Determine the [x, y] coordinate at the center of the cell enclosing the given text.  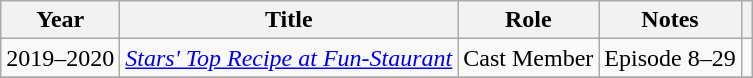
Stars' Top Recipe at Fun-Staurant [289, 58]
Role [528, 20]
Episode 8–29 [670, 58]
2019–2020 [60, 58]
Title [289, 20]
Notes [670, 20]
Cast Member [528, 58]
Year [60, 20]
